Detect which cell encompasses the target text, then output its [X, Y] center coordinate. 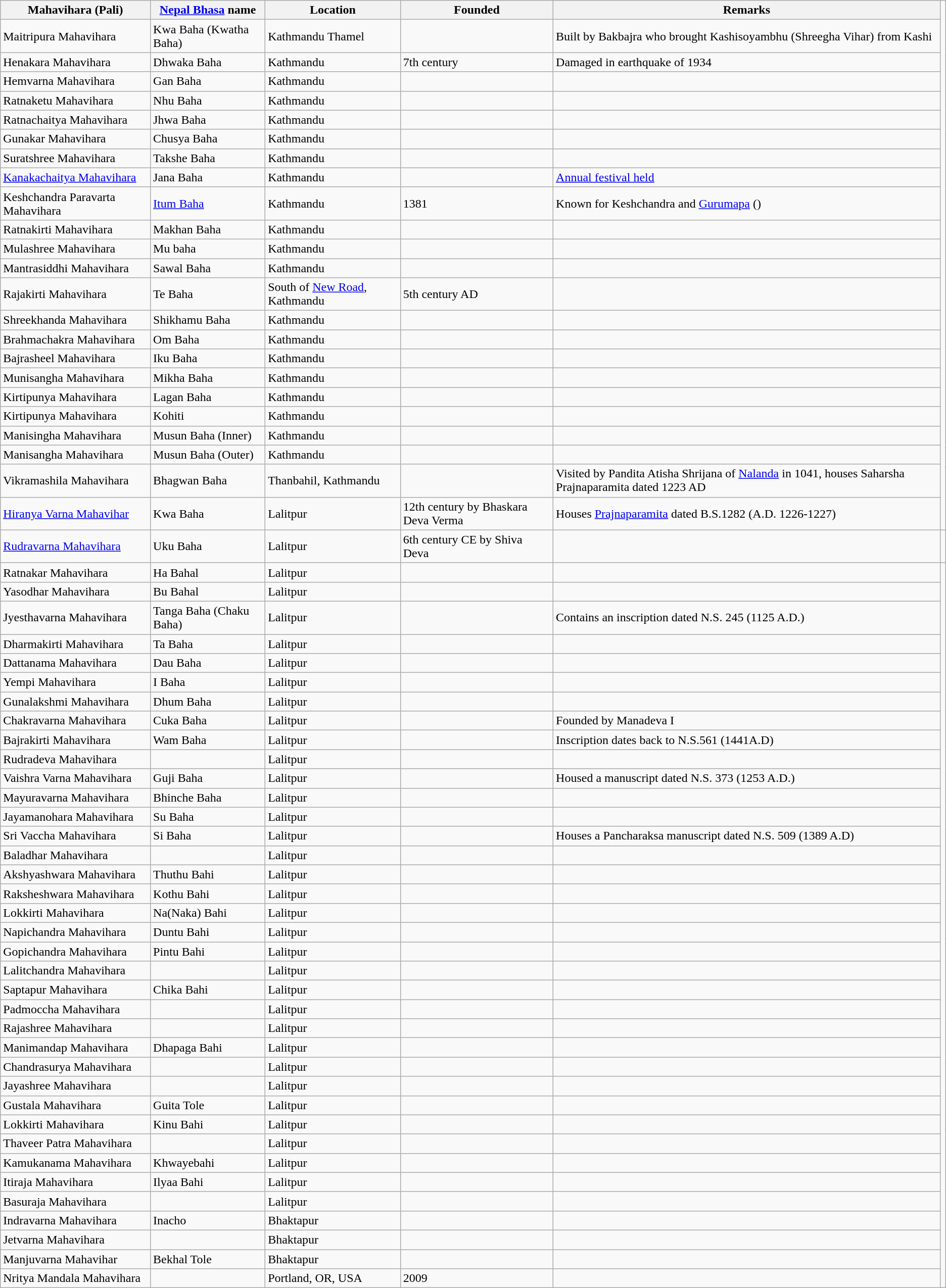
Guita Tole [208, 1105]
Rudradeva Mahavihara [76, 759]
Mulashree Mahavihara [76, 249]
Itum Baha [208, 203]
Guji Baha [208, 778]
Tanga Baha (Chaku Baha) [208, 617]
Si Baha [208, 836]
2009 [477, 1278]
Gopichandra Mahavihara [76, 951]
Kamukanama Mahavihara [76, 1163]
Su Baha [208, 817]
Visited by Pandita Atisha Shrijana of Nalanda in 1041, houses Saharsha Prajnaparamita dated 1223 AD [747, 481]
Khwayebahi [208, 1163]
Nritya Mandala Mahavihara [76, 1278]
Dhum Baha [208, 702]
Saptapur Mahavihara [76, 990]
5th century AD [477, 294]
Mikha Baha [208, 378]
Yasodhar Mahavihara [76, 591]
Mahavihara (Pali) [76, 10]
Thanbahil, Kathmandu [333, 481]
Mantrasiddhi Mahavihara [76, 268]
Pintu Bahi [208, 951]
Ratnakar Mahavihara [76, 572]
Ratnaketu Mahavihara [76, 101]
Iku Baha [208, 359]
Bekhal Tole [208, 1259]
Henakara Mahavihara [76, 62]
Manimandap Mahavihara [76, 1048]
Gunalakshmi Mahavihara [76, 702]
Dattanama Mahavihara [76, 663]
Ha Bahal [208, 572]
Mu baha [208, 249]
Nhu Baha [208, 101]
Indravarna Mahavihara [76, 1220]
Manjuvarna Mahavihar [76, 1259]
Bajrakirti Mahavihara [76, 740]
Lagan Baha [208, 397]
Rudravarna Mahavihara [76, 547]
Manisangha Mahavihara [76, 455]
Shreekhanda Mahavihara [76, 320]
Jayashree Mahavihara [76, 1086]
Kinu Bahi [208, 1124]
Contains an inscription dated N.S. 245 (1125 A.D.) [747, 617]
Bhinche Baha [208, 798]
Ilyaa Bahi [208, 1182]
Chika Bahi [208, 990]
Ratnakirti Mahavihara [76, 229]
Rajashree Mahavihara [76, 1028]
South of New Road, Kathmandu [333, 294]
Mayuravarna Mahavihara [76, 798]
Lalitchandra Mahavihara [76, 971]
Thaveer Patra Mahavihara [76, 1144]
Hemvarna Mahavihara [76, 81]
Kanakachaitya Mahavihara [76, 177]
Kothu Bahi [208, 894]
Takshe Baha [208, 158]
Na(Naka) Bahi [208, 913]
Brahmachakra Mahavihara [76, 339]
Vaishra Varna Mahavihara [76, 778]
Built by Bakbajra who brought Kashisoyambhu (Shreegha Vihar) from Kashi [747, 36]
Inscription dates back to N.S.561 (1441A.D) [747, 740]
Munisangha Mahavihara [76, 378]
Dhwaka Baha [208, 62]
Hiranya Varna Mahavihar [76, 513]
Chakravarna Mahavihara [76, 721]
Duntu Bahi [208, 932]
Gunakar Mahavihara [76, 139]
Ta Baha [208, 644]
Kwa Baha (Kwatha Baha) [208, 36]
Housed a manuscript dated N.S. 373 (1253 A.D.) [747, 778]
Suratshree Mahavihara [76, 158]
Annual festival held [747, 177]
Dau Baha [208, 663]
Founded by Manadeva I [747, 721]
Musun Baha (Inner) [208, 435]
Remarks [747, 10]
Itiraja Mahavihara [76, 1182]
Padmoccha Mahavihara [76, 1009]
Houses Prajnaparamita dated B.S.1282 (A.D. 1226-1227) [747, 513]
Known for Keshchandra and Gurumapa () [747, 203]
Shikhamu Baha [208, 320]
Portland, OR, USA [333, 1278]
Ratnachaitya Mahavihara [76, 120]
Bu Bahal [208, 591]
Damaged in earthquake of 1934 [747, 62]
Basuraja Mahavihara [76, 1201]
Thuthu Bahi [208, 874]
Raksheshwara Mahavihara [76, 894]
Te Baha [208, 294]
Maitripura Mahavihara [76, 36]
Gustala Mahavihara [76, 1105]
Uku Baha [208, 547]
Kohiti [208, 416]
Keshchandra Paravarta Mahavihara [76, 203]
I Baha [208, 682]
Rajakirti Mahavihara [76, 294]
Dhapaga Bahi [208, 1048]
Jetvarna Mahavihara [76, 1240]
Jayamanohara Mahavihara [76, 817]
Location [333, 10]
Sri Vaccha Mahavihara [76, 836]
Wam Baha [208, 740]
Kathmandu Thamel [333, 36]
Kwa Baha [208, 513]
Inacho [208, 1220]
Napichandra Mahavihara [76, 932]
Yempi Mahavihara [76, 682]
Om Baha [208, 339]
Gan Baha [208, 81]
Bajrasheel Mahavihara [76, 359]
12th century by Bhaskara Deva Verma [477, 513]
Musun Baha (Outer) [208, 455]
Chandrasurya Mahavihara [76, 1067]
Vikramashila Mahavihara [76, 481]
Dharmakirti Mahavihara [76, 644]
Makhan Baha [208, 229]
Sawal Baha [208, 268]
Cuka Baha [208, 721]
Chusya Baha [208, 139]
6th century CE by Shiva Deva [477, 547]
Akshyashwara Mahavihara [76, 874]
Nepal Bhasa name [208, 10]
Manisingha Mahavihara [76, 435]
Houses a Pancharaksa manuscript dated N.S. 509 (1389 A.D) [747, 836]
Jana Baha [208, 177]
1381 [477, 203]
Jyesthavarna Mahavihara [76, 617]
Baladhar Mahavihara [76, 855]
Bhagwan Baha [208, 481]
Founded [477, 10]
Jhwa Baha [208, 120]
7th century [477, 62]
